Identify which cell holds the provided text, then report its [x, y] central coordinate. 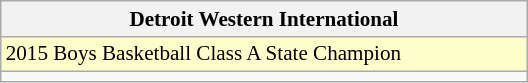
Detroit Western International [264, 18]
2015 Boys Basketball Class A State Champion [264, 54]
